Output the [X, Y] coordinate of the center of the cell containing the given text.  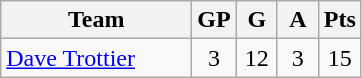
G [256, 20]
GP [214, 20]
Dave Trottier [96, 58]
12 [256, 58]
Team [96, 20]
15 [340, 58]
Pts [340, 20]
A [298, 20]
